Find where the given text appears and provide that cell's center as (x, y) coordinate. 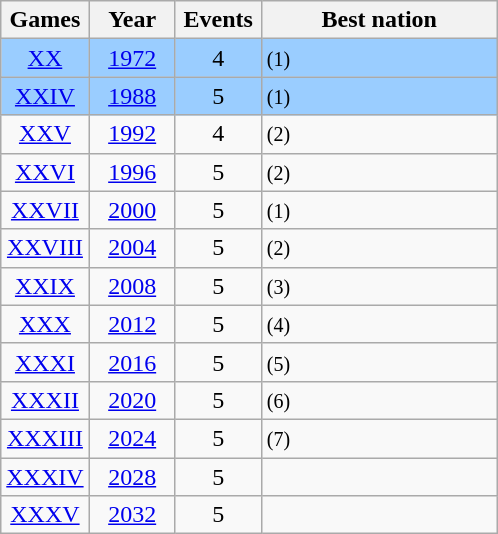
XXXII (45, 400)
1992 (132, 134)
XXV (45, 134)
Best nation (379, 20)
(5) (379, 362)
XXX (45, 324)
1996 (132, 172)
XXIV (45, 96)
2016 (132, 362)
2020 (132, 400)
(7) (379, 438)
XX (45, 58)
XXXIV (45, 477)
(3) (379, 286)
2000 (132, 210)
1972 (132, 58)
2008 (132, 286)
2012 (132, 324)
XXXI (45, 362)
(4) (379, 324)
2028 (132, 477)
1988 (132, 96)
2004 (132, 248)
XXXIII (45, 438)
Year (132, 20)
XXXV (45, 515)
XXVIII (45, 248)
Games (45, 20)
2032 (132, 515)
XXVII (45, 210)
Events (218, 20)
XXIX (45, 286)
XXVI (45, 172)
(6) (379, 400)
2024 (132, 438)
